Identify which cell holds the provided text, then report its [X, Y] central coordinate. 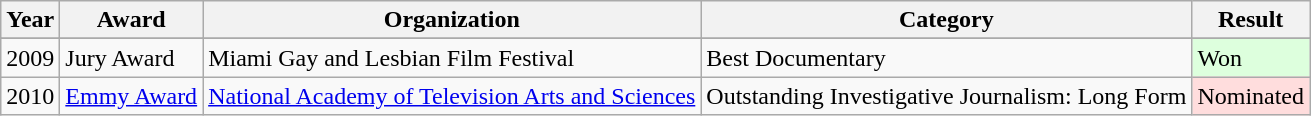
National Academy of Television Arts and Sciences [452, 96]
Emmy Award [132, 96]
Jury Award [132, 58]
Best Documentary [946, 58]
2009 [30, 58]
Outstanding Investigative Journalism: Long Form [946, 96]
Nominated [1251, 96]
Award [132, 20]
Won [1251, 58]
Organization [452, 20]
Category [946, 20]
Year [30, 20]
Miami Gay and Lesbian Film Festival [452, 58]
Result [1251, 20]
2010 [30, 96]
